Return (x, y) of the center of cell containing provided text 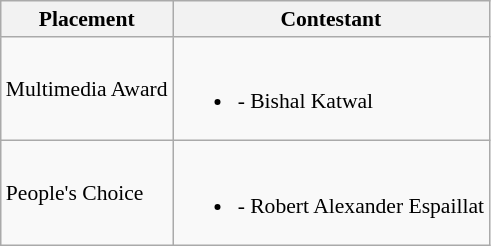
Placement (87, 19)
- Bishal Katwal (331, 89)
Contestant (331, 19)
- Robert Alexander Espaillat (331, 193)
People's Choice (87, 193)
Multimedia Award (87, 89)
